Scan for the cell matching the given text and deliver its [x, y] coordinate at center. 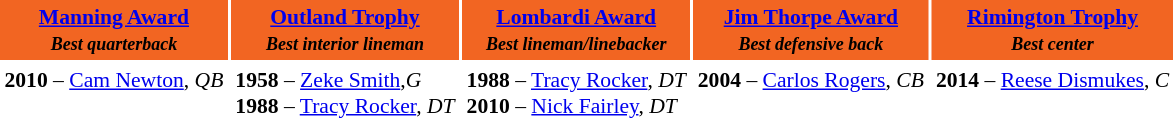
Jim Thorpe AwardBest defensive back [810, 30]
Rimington TrophyBest center [1052, 30]
Manning AwardBest quarterback [114, 30]
Outland TrophyBest interior lineman [345, 30]
Lombardi AwardBest lineman/linebacker [576, 30]
